Output the (X, Y) coordinate of the center of the cell containing the given text.  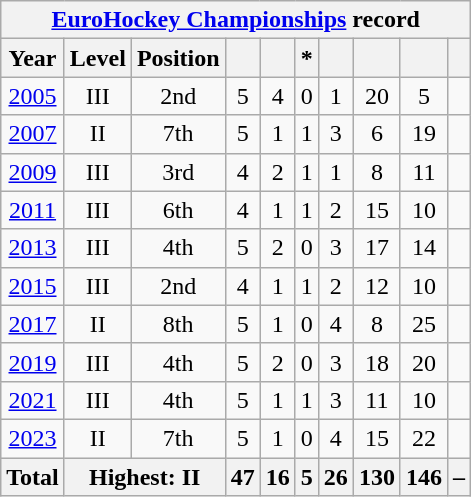
Level (98, 58)
2011 (33, 210)
14 (424, 248)
18 (376, 362)
19 (424, 134)
146 (424, 477)
2005 (33, 96)
2009 (33, 172)
22 (424, 438)
26 (336, 477)
16 (278, 477)
2015 (33, 286)
2017 (33, 324)
2019 (33, 362)
* (306, 58)
3rd (178, 172)
2021 (33, 400)
2007 (33, 134)
47 (242, 477)
2023 (33, 438)
Total (33, 477)
Year (33, 58)
6th (178, 210)
17 (376, 248)
8th (178, 324)
6 (376, 134)
EuroHockey Championships record (236, 20)
130 (376, 477)
12 (376, 286)
Highest: II (144, 477)
25 (424, 324)
– (458, 477)
Position (178, 58)
2013 (33, 248)
